From the cell containing the given text, extract its center point as (x, y) coordinate. 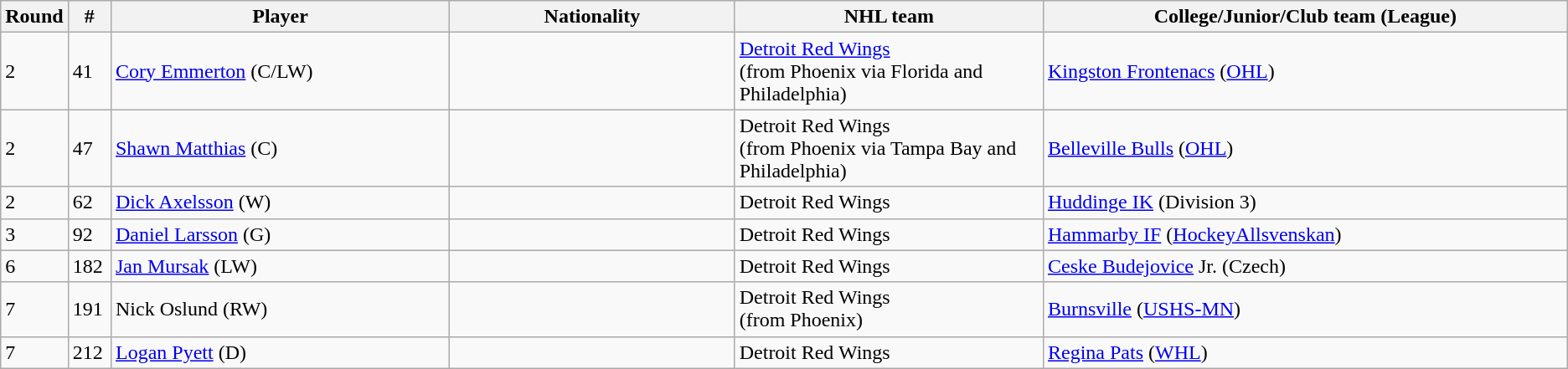
College/Junior/Club team (League) (1305, 17)
92 (89, 234)
Kingston Frontenacs (OHL) (1305, 71)
191 (89, 310)
# (89, 17)
Ceske Budejovice Jr. (Czech) (1305, 266)
NHL team (889, 17)
Player (280, 17)
Jan Mursak (LW) (280, 266)
Daniel Larsson (G) (280, 234)
Huddinge IK (Division 3) (1305, 202)
Hammarby IF (HockeyAllsvenskan) (1305, 234)
Nationality (593, 17)
Detroit Red Wings (from Phoenix) (889, 310)
Burnsville (USHS-MN) (1305, 310)
Shawn Matthias (C) (280, 148)
Detroit Red Wings (from Phoenix via Florida and Philadelphia) (889, 71)
3 (34, 234)
Regina Pats (WHL) (1305, 352)
Dick Axelsson (W) (280, 202)
Detroit Red Wings (from Phoenix via Tampa Bay and Philadelphia) (889, 148)
41 (89, 71)
Nick Oslund (RW) (280, 310)
Round (34, 17)
212 (89, 352)
47 (89, 148)
Belleville Bulls (OHL) (1305, 148)
Cory Emmerton (C/LW) (280, 71)
182 (89, 266)
Logan Pyett (D) (280, 352)
6 (34, 266)
62 (89, 202)
